Search for the cell housing the specified text and yield its (x, y) center coordinate. 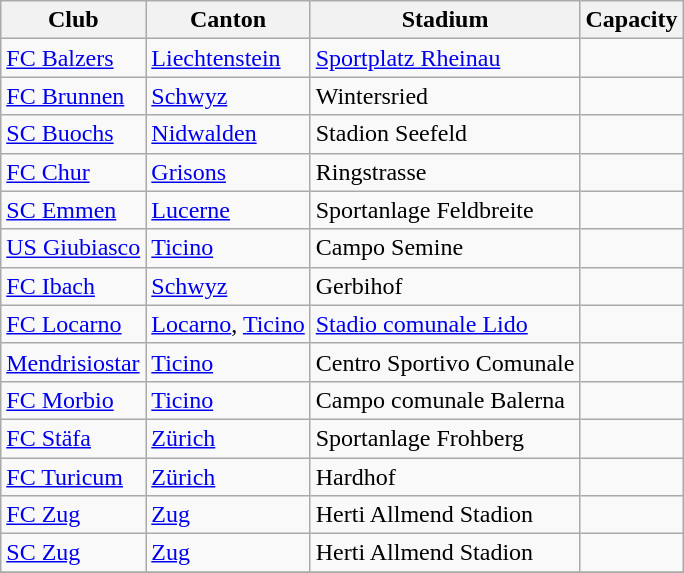
Capacity (632, 20)
SC Buochs (74, 134)
FC Balzers (74, 58)
FC Chur (74, 172)
Sportanlage Frohberg (445, 438)
US Giubiasco (74, 248)
Sportanlage Feldbreite (445, 210)
FC Stäfa (74, 438)
Mendrisiostar (74, 362)
Hardhof (445, 477)
SC Zug (74, 553)
FC Zug (74, 515)
Canton (228, 20)
Gerbihof (445, 286)
Club (74, 20)
FC Ibach (74, 286)
Lucerne (228, 210)
Stadion Seefeld (445, 134)
Campo Semine (445, 248)
FC Turicum (74, 477)
FC Locarno (74, 324)
Stadio comunale Lido (445, 324)
Stadium (445, 20)
Locarno, Ticino (228, 324)
Liechtenstein (228, 58)
Centro Sportivo Comunale (445, 362)
Wintersried (445, 96)
Campo comunale Balerna (445, 400)
Sportplatz Rheinau (445, 58)
SC Emmen (74, 210)
FC Brunnen (74, 96)
FC Morbio (74, 400)
Nidwalden (228, 134)
Ringstrasse (445, 172)
Grisons (228, 172)
